Capture the cell that displays the provided text and extract its [x, y] central coordinate. 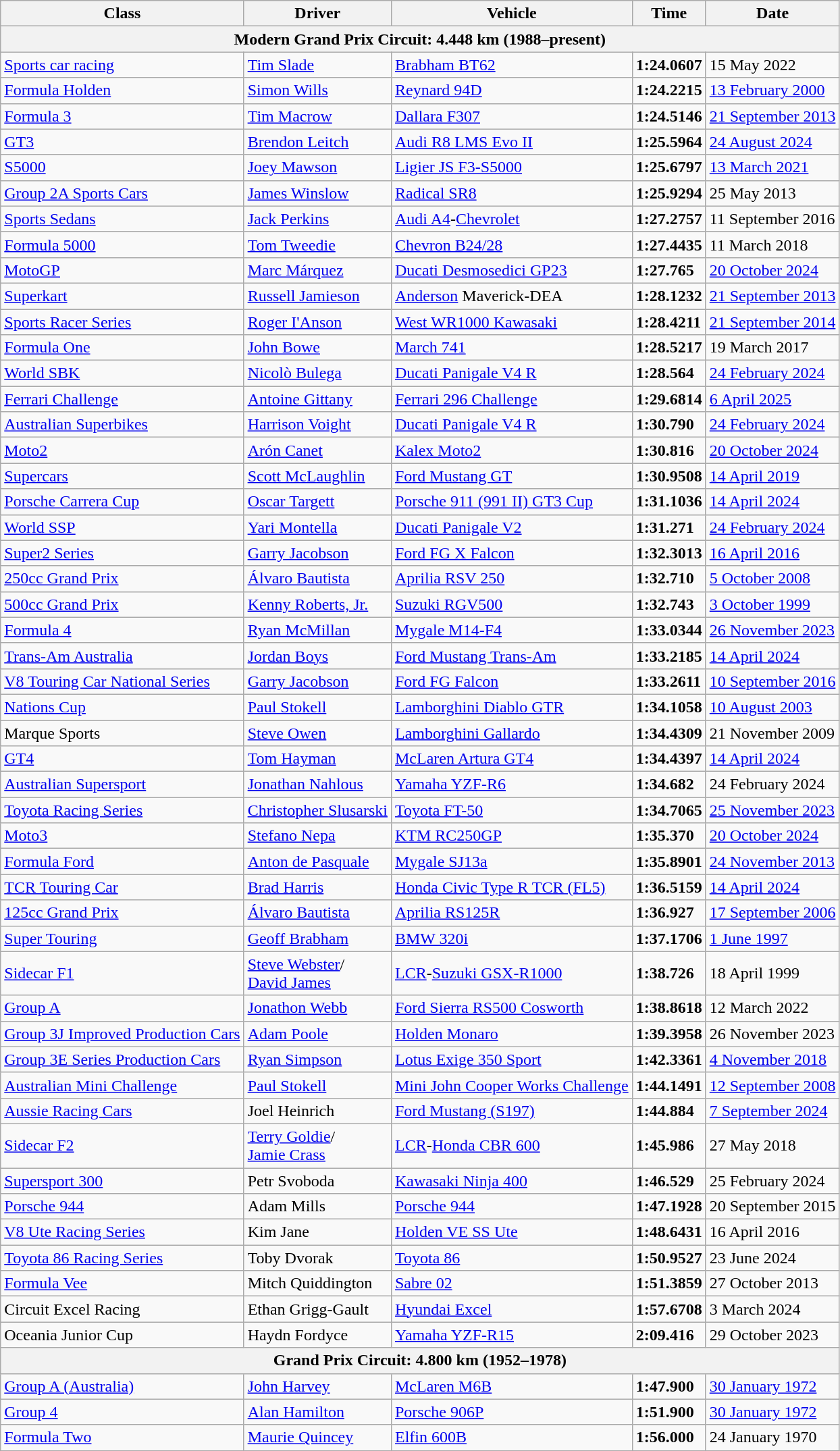
1:34.4397 [668, 759]
McLaren M6B [512, 1386]
Ethan Grigg-Gault [317, 1309]
1:27.4435 [668, 244]
Formula Holden [122, 90]
Sabre 02 [512, 1284]
1:32.3013 [668, 553]
Anderson Maverick-DEA [512, 296]
Moto2 [122, 450]
Formula Vee [122, 1284]
Formula Ford [122, 862]
1:34.682 [668, 785]
James Winslow [317, 193]
Ferrari 296 Challenge [512, 399]
Formula One [122, 348]
Ducati Desmosedici GP23 [512, 270]
Ford FG X Falcon [512, 553]
1:44.1491 [668, 1085]
1:47.1928 [668, 1207]
Ford Mustang Trans-Am [512, 656]
Sports Racer Series [122, 322]
1:25.9294 [668, 193]
Super2 Series [122, 553]
Superkart [122, 296]
Aprilia RS125R [512, 913]
John Harvey [317, 1386]
Moto3 [122, 836]
250cc Grand Prix [122, 579]
Christopher Slusarski [317, 810]
Oscar Targett [317, 502]
1:38.726 [668, 974]
Yari Montella [317, 527]
GT3 [122, 142]
Toyota 86 Racing Series [122, 1258]
Porsche Carrera Cup [122, 502]
1:28.1232 [668, 296]
24 January 1970 [772, 1437]
Formula 4 [122, 630]
1:30.790 [668, 425]
1:36.5159 [668, 887]
Nicolò Bulega [317, 373]
27 October 2013 [772, 1284]
Jonathan Nahlous [317, 785]
21 September 2014 [772, 322]
19 March 2017 [772, 348]
Formula 5000 [122, 244]
25 November 2023 [772, 810]
Terry Goldie/ Jamie Crass [317, 1145]
Group A [122, 1008]
Group 4 [122, 1412]
Joey Mawson [317, 167]
Yamaha YZF-R6 [512, 785]
1:37.1706 [668, 939]
Scott McLaughlin [317, 476]
7 September 2024 [772, 1111]
1:35.370 [668, 836]
Marque Sports [122, 733]
Ryan Simpson [317, 1059]
1:28.564 [668, 373]
1:57.6708 [668, 1309]
Lotus Exige 350 Sport [512, 1059]
Hyundai Excel [512, 1309]
1:51.900 [668, 1412]
BMW 320i [512, 939]
Harrison Voight [317, 425]
24 August 2024 [772, 142]
Sidecar F2 [122, 1145]
Ford Mustang (S197) [512, 1111]
Driver [317, 14]
Australian Supersport [122, 785]
Aussie Racing Cars [122, 1111]
Formula Two [122, 1437]
Supersport 300 [122, 1181]
Adam Poole [317, 1034]
1:24.0607 [668, 65]
29 October 2023 [772, 1335]
1:45.986 [668, 1145]
Ryan McMillan [317, 630]
1:31.1036 [668, 502]
Lamborghini Diablo GTR [512, 707]
Stefano Nepa [317, 836]
LCR-Suzuki GSX-R1000 [512, 974]
Ferrari Challenge [122, 399]
Australian Mini Challenge [122, 1085]
Kenny Roberts, Jr. [317, 604]
1:27.2757 [668, 219]
15 May 2022 [772, 65]
Tim Slade [317, 65]
Roger I'Anson [317, 322]
Modern Grand Prix Circuit: 4.448 km (1988–present) [420, 39]
1:48.6431 [668, 1232]
12 September 2008 [772, 1085]
1:32.743 [668, 604]
Toyota Racing Series [122, 810]
Adam Mills [317, 1207]
KTM RC250GP [512, 836]
Brendon Leitch [317, 142]
Steve Webster/ David James [317, 974]
Group 3J Improved Production Cars [122, 1034]
TCR Touring Car [122, 887]
1:38.8618 [668, 1008]
1:24.5146 [668, 116]
1:35.8901 [668, 862]
17 September 2006 [772, 913]
1:42.3361 [668, 1059]
1 June 1997 [772, 939]
Jonathon Webb [317, 1008]
Vehicle [512, 14]
21 November 2009 [772, 733]
13 February 2000 [772, 90]
Reynard 94D [512, 90]
1:30.816 [668, 450]
1:27.765 [668, 270]
27 May 2018 [772, 1145]
Anton de Pasquale [317, 862]
Jack Perkins [317, 219]
10 September 2016 [772, 681]
Ford Sierra RS500 Cosworth [512, 1008]
Lamborghini Gallardo [512, 733]
March 741 [512, 348]
11 September 2016 [772, 219]
1:33.0344 [668, 630]
1:28.4211 [668, 322]
S5000 [122, 167]
Ford FG Falcon [512, 681]
Toyota FT-50 [512, 810]
1:28.5217 [668, 348]
Tom Tweedie [317, 244]
Formula 3 [122, 116]
12 March 2022 [772, 1008]
14 April 2019 [772, 476]
Petr Svoboda [317, 1181]
24 November 2013 [772, 862]
Mini John Cooper Works Challenge [512, 1085]
1:34.7065 [668, 810]
1:31.271 [668, 527]
Steve Owen [317, 733]
Ford Mustang GT [512, 476]
Australian Superbikes [122, 425]
McLaren Artura GT4 [512, 759]
Simon Wills [317, 90]
Marc Márquez [317, 270]
13 March 2021 [772, 167]
1:44.884 [668, 1111]
23 June 2024 [772, 1258]
Radical SR8 [512, 193]
20 September 2015 [772, 1207]
Porsche 911 (991 II) GT3 Cup [512, 502]
Mygale SJ13a [512, 862]
Toby Dvorak [317, 1258]
Sports Sedans [122, 219]
Sidecar F1 [122, 974]
1:39.3958 [668, 1034]
Antoine Gittany [317, 399]
Audi A4-Chevrolet [512, 219]
Kalex Moto2 [512, 450]
Date [772, 14]
1:34.4309 [668, 733]
Elfin 600B [512, 1437]
1:25.5964 [668, 142]
500cc Grand Prix [122, 604]
25 May 2013 [772, 193]
Yamaha YZF-R15 [512, 1335]
1:25.6797 [668, 167]
Group 2A Sports Cars [122, 193]
Toyota 86 [512, 1258]
Supercars [122, 476]
1:56.000 [668, 1437]
Class [122, 14]
Porsche 906P [512, 1412]
Ducati Panigale V2 [512, 527]
Dallara F307 [512, 116]
Ligier JS F3-S5000 [512, 167]
1:33.2185 [668, 656]
Joel Heinrich [317, 1111]
10 August 2003 [772, 707]
5 October 2008 [772, 579]
Russell Jamieson [317, 296]
Brabham BT62 [512, 65]
1:29.6814 [668, 399]
Oceania Junior Cup [122, 1335]
Group 3E Series Production Cars [122, 1059]
6 April 2025 [772, 399]
Alan Hamilton [317, 1412]
Time [668, 14]
Audi R8 LMS Evo II [512, 142]
Aprilia RSV 250 [512, 579]
World SBK [122, 373]
Mitch Quiddington [317, 1284]
West WR1000 Kawasaki [512, 322]
1:36.927 [668, 913]
4 November 2018 [772, 1059]
Super Touring [122, 939]
Maurie Quincey [317, 1437]
Chevron B24/28 [512, 244]
1:51.3859 [668, 1284]
Geoff Brabham [317, 939]
11 March 2018 [772, 244]
25 February 2024 [772, 1181]
Group A (Australia) [122, 1386]
Jordan Boys [317, 656]
2:09.416 [668, 1335]
Suzuki RGV500 [512, 604]
3 March 2024 [772, 1309]
Honda Civic Type R TCR (FL5) [512, 887]
Brad Harris [317, 887]
18 April 1999 [772, 974]
Holden Monaro [512, 1034]
Holden VE SS Ute [512, 1232]
LCR-Honda CBR 600 [512, 1145]
World SSP [122, 527]
Kawasaki Ninja 400 [512, 1181]
MotoGP [122, 270]
Nations Cup [122, 707]
Haydn Fordyce [317, 1335]
V8 Touring Car National Series [122, 681]
Circuit Excel Racing [122, 1309]
125cc Grand Prix [122, 913]
1:50.9527 [668, 1258]
1:30.9508 [668, 476]
1:34.1058 [668, 707]
John Bowe [317, 348]
1:24.2215 [668, 90]
1:32.710 [668, 579]
Arón Canet [317, 450]
1:46.529 [668, 1181]
Sports car racing [122, 65]
Mygale M14-F4 [512, 630]
1:47.900 [668, 1386]
V8 Ute Racing Series [122, 1232]
1:33.2611 [668, 681]
Tom Hayman [317, 759]
Tim Macrow [317, 116]
Trans-Am Australia [122, 656]
Grand Prix Circuit: 4.800 km (1952–1978) [420, 1361]
3 October 1999 [772, 604]
Kim Jane [317, 1232]
GT4 [122, 759]
